Capture the cell that displays the provided text and extract its [X, Y] central coordinate. 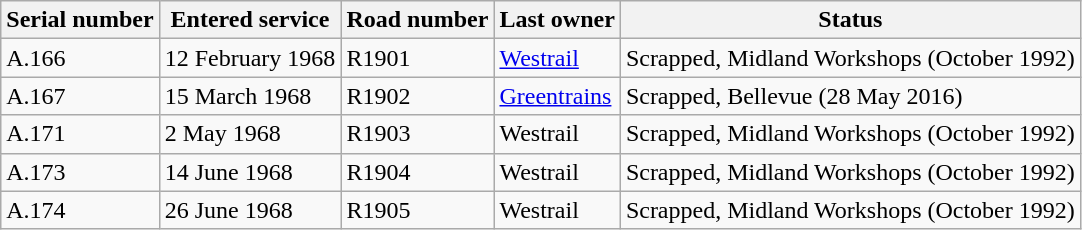
Status [850, 20]
26 June 1968 [250, 210]
R1905 [418, 210]
R1904 [418, 172]
14 June 1968 [250, 172]
R1903 [418, 134]
A.167 [80, 96]
Entered service [250, 20]
A.173 [80, 172]
R1902 [418, 96]
12 February 1968 [250, 58]
2 May 1968 [250, 134]
R1901 [418, 58]
Scrapped, Bellevue (28 May 2016) [850, 96]
Greentrains [557, 96]
15 March 1968 [250, 96]
A.171 [80, 134]
Road number [418, 20]
Serial number [80, 20]
Last owner [557, 20]
A.166 [80, 58]
A.174 [80, 210]
